From the cell containing the given text, extract its center point as (X, Y) coordinate. 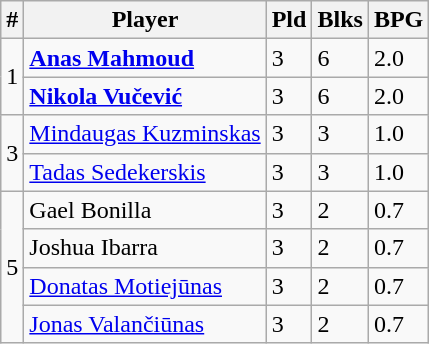
Blks (340, 20)
Anas Mahmoud (145, 58)
Pld (289, 20)
Mindaugas Kuzminskas (145, 134)
# (12, 20)
1 (12, 77)
Jonas Valančiūnas (145, 324)
Gael Bonilla (145, 210)
Nikola Vučević (145, 96)
Donatas Motiejūnas (145, 286)
BPG (398, 20)
Player (145, 20)
Joshua Ibarra (145, 248)
5 (12, 267)
Tadas Sedekerskis (145, 172)
